Output the (X, Y) coordinate of the center of the cell containing the given text.  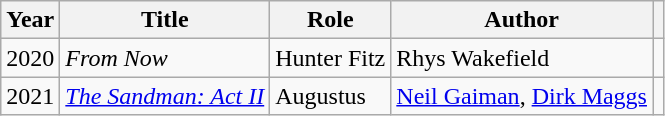
Role (330, 20)
Rhys Wakefield (522, 58)
Title (165, 20)
The Sandman: Act II (165, 96)
Hunter Fitz (330, 58)
Author (522, 20)
Neil Gaiman, Dirk Maggs (522, 96)
Year (30, 20)
2020 (30, 58)
From Now (165, 58)
Augustus (330, 96)
2021 (30, 96)
